Return [x, y] of the center of cell containing provided text 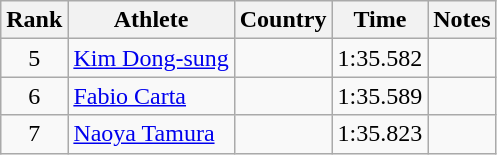
7 [34, 134]
1:35.823 [380, 134]
Notes [462, 20]
1:35.582 [380, 58]
6 [34, 96]
Rank [34, 20]
Kim Dong-sung [151, 58]
5 [34, 58]
1:35.589 [380, 96]
Country [283, 20]
Time [380, 20]
Naoya Tamura [151, 134]
Athlete [151, 20]
Fabio Carta [151, 96]
